Locate the cell with the specified text and output its [X, Y] center coordinate. 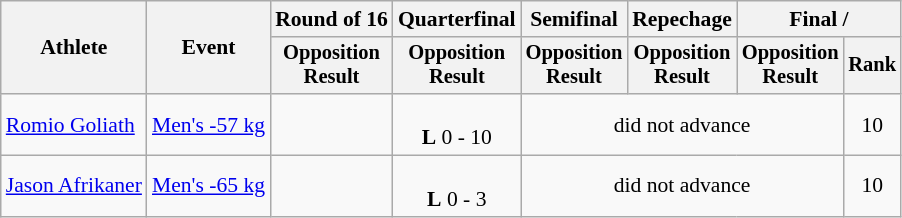
Final / [819, 19]
Rank [872, 66]
Athlete [74, 48]
Romio Goliath [74, 124]
Event [208, 48]
Men's -57 kg [208, 124]
Men's -65 kg [208, 186]
Quarterfinal [457, 19]
Jason Afrikaner [74, 186]
Semifinal [574, 19]
Round of 16 [332, 19]
Repechage [682, 19]
L 0 - 3 [457, 186]
L 0 - 10 [457, 124]
